Detect which cell encompasses the target text, then output its [x, y] center coordinate. 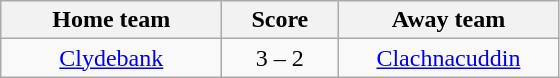
Score [280, 20]
Clachnacuddin [448, 58]
Home team [112, 20]
3 – 2 [280, 58]
Clydebank [112, 58]
Away team [448, 20]
